Identify which cell holds the provided text, then report its [X, Y] central coordinate. 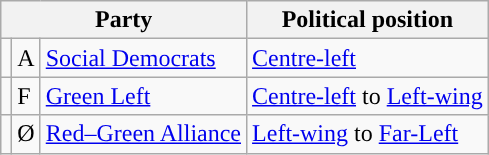
Social Democrats [143, 58]
Political position [368, 20]
Green Left [143, 96]
Left-wing to Far-Left [368, 134]
Centre-left to Left-wing [368, 96]
Ø [26, 134]
Centre-left [368, 58]
F [26, 96]
Party [124, 20]
A [26, 58]
Red–Green Alliance [143, 134]
